Identify which cell holds the provided text, then report its (x, y) central coordinate. 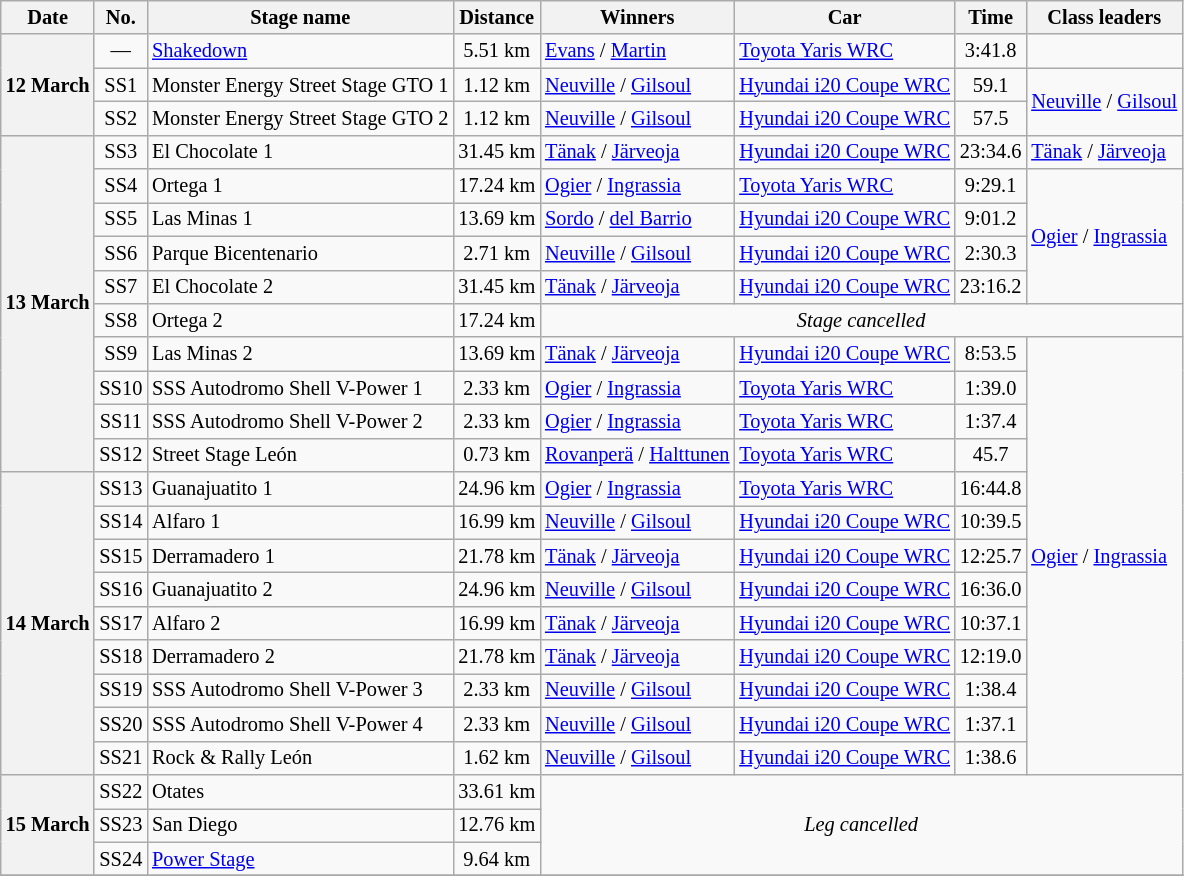
3:41.8 (990, 51)
Parque Bicentenario (300, 253)
SSS Autodromo Shell V-Power 1 (300, 388)
Street Stage León (300, 455)
Derramadero 1 (300, 556)
SS12 (120, 455)
0.73 km (496, 455)
SS15 (120, 556)
SS13 (120, 489)
Power Stage (300, 859)
Car (844, 17)
SS5 (120, 219)
12:19.0 (990, 657)
5.51 km (496, 51)
59.1 (990, 85)
Alfaro 2 (300, 623)
SSS Autodromo Shell V-Power 3 (300, 690)
1:39.0 (990, 388)
1:38.6 (990, 758)
SS3 (120, 152)
San Diego (300, 825)
1.62 km (496, 758)
1:38.4 (990, 690)
SS7 (120, 287)
Ortega 1 (300, 186)
10:37.1 (990, 623)
13 March (48, 304)
El Chocolate 1 (300, 152)
Sordo / del Barrio (637, 219)
45.7 (990, 455)
— (120, 51)
2.71 km (496, 253)
SS9 (120, 354)
Stage name (300, 17)
12.76 km (496, 825)
Alfaro 1 (300, 522)
SS11 (120, 421)
23:16.2 (990, 287)
Stage cancelled (861, 320)
Evans / Martin (637, 51)
SS21 (120, 758)
15 March (48, 824)
9:29.1 (990, 186)
SS8 (120, 320)
Class leaders (1104, 17)
No. (120, 17)
33.61 km (496, 791)
2:30.3 (990, 253)
Ortega 2 (300, 320)
9.64 km (496, 859)
Guanajuatito 2 (300, 589)
Otates (300, 791)
1:37.1 (990, 724)
SS20 (120, 724)
10:39.5 (990, 522)
El Chocolate 2 (300, 287)
Las Minas 2 (300, 354)
SS2 (120, 118)
SS23 (120, 825)
Time (990, 17)
Distance (496, 17)
SS24 (120, 859)
SS6 (120, 253)
Date (48, 17)
SSS Autodromo Shell V-Power 4 (300, 724)
Rock & Rally León (300, 758)
12 March (48, 84)
SS16 (120, 589)
SS10 (120, 388)
SS22 (120, 791)
Rovanperä / Halttunen (637, 455)
SS19 (120, 690)
8:53.5 (990, 354)
16:36.0 (990, 589)
1:37.4 (990, 421)
SS4 (120, 186)
SS17 (120, 623)
9:01.2 (990, 219)
Monster Energy Street Stage GTO 1 (300, 85)
Guanajuatito 1 (300, 489)
14 March (48, 624)
12:25.7 (990, 556)
16:44.8 (990, 489)
Leg cancelled (861, 824)
57.5 (990, 118)
Monster Energy Street Stage GTO 2 (300, 118)
Winners (637, 17)
Las Minas 1 (300, 219)
SS14 (120, 522)
Derramadero 2 (300, 657)
Shakedown (300, 51)
23:34.6 (990, 152)
SSS Autodromo Shell V-Power 2 (300, 421)
SS1 (120, 85)
SS18 (120, 657)
